Detect which cell encompasses the target text, then output its (X, Y) center coordinate. 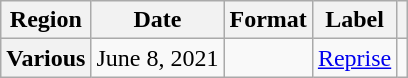
Region (46, 20)
Reprise (354, 58)
June 8, 2021 (158, 58)
Various (46, 58)
Label (354, 20)
Date (158, 20)
Format (268, 20)
